Search for the cell housing the specified text and yield its [x, y] center coordinate. 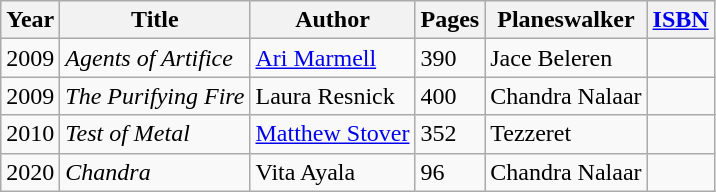
Test of Metal [155, 134]
400 [450, 96]
Title [155, 20]
ISBN [680, 20]
352 [450, 134]
Agents of Artifice [155, 58]
Ari Marmell [332, 58]
Pages [450, 20]
Planeswalker [566, 20]
Jace Beleren [566, 58]
96 [450, 172]
Vita Ayala [332, 172]
Year [30, 20]
Tezzeret [566, 134]
Matthew Stover [332, 134]
The Purifying Fire [155, 96]
2010 [30, 134]
390 [450, 58]
Laura Resnick [332, 96]
Chandra [155, 172]
2020 [30, 172]
Author [332, 20]
